Detect which cell encompasses the target text, then output its (X, Y) center coordinate. 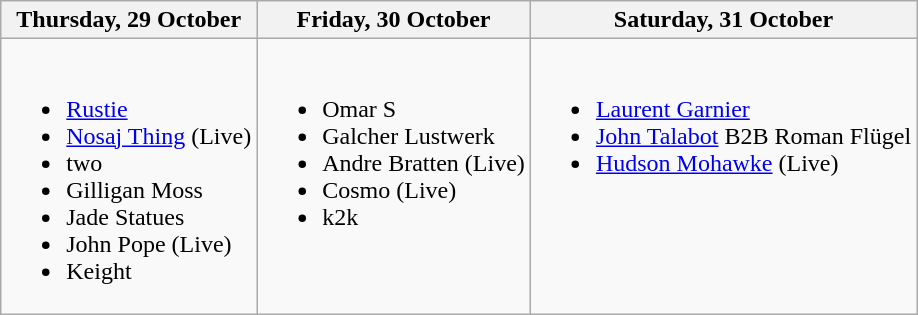
RustieNosaj Thing (Live)twoGilligan MossJade StatuesJohn Pope (Live)Keight (129, 176)
Friday, 30 October (394, 20)
Laurent GarnierJohn Talabot B2B Roman FlügelHudson Mohawke (Live) (723, 176)
Saturday, 31 October (723, 20)
Thursday, 29 October (129, 20)
Omar SGalcher LustwerkAndre Bratten (Live)Cosmo (Live)k2k (394, 176)
